Search for the cell housing the specified text and yield its [X, Y] center coordinate. 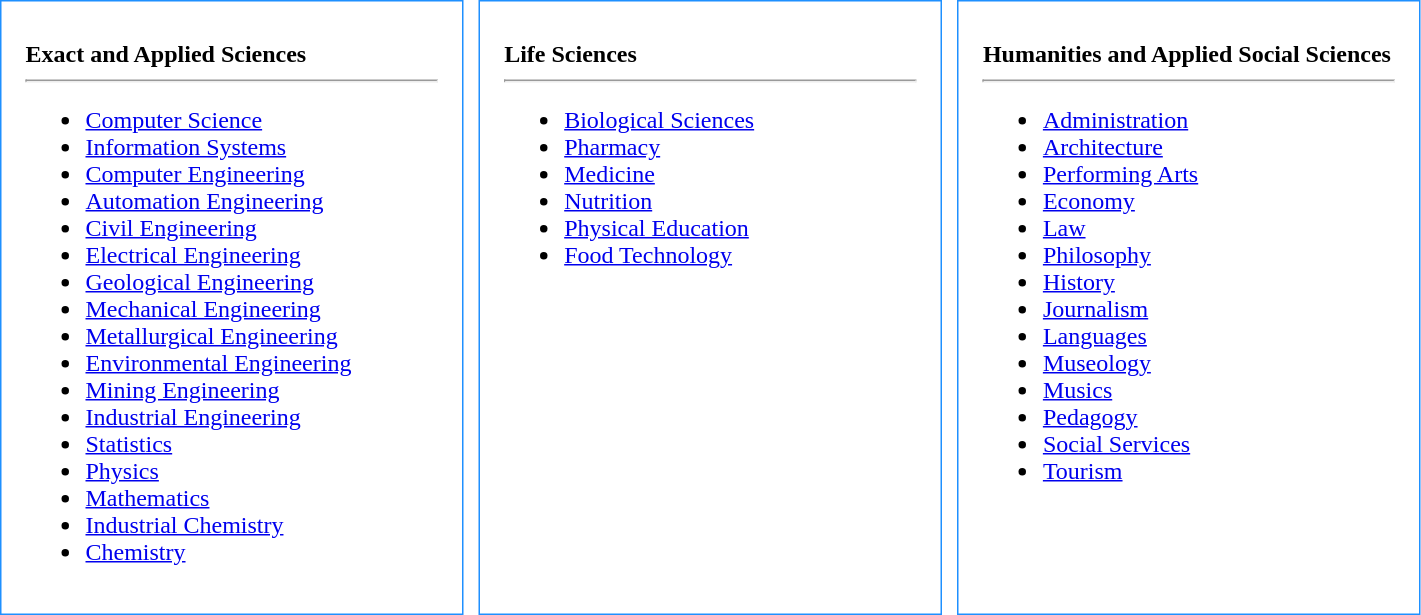
Life SciencesBiological SciencesPharmacyMedicineNutritionPhysical EducationFood Technology [711, 308]
